Capture the cell that displays the provided text and extract its [x, y] central coordinate. 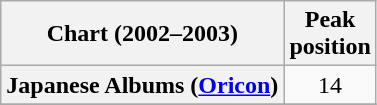
14 [330, 85]
Japanese Albums (Oricon) [142, 85]
Chart (2002–2003) [142, 34]
Peakposition [330, 34]
